Find where the given text appears and provide that cell's center as [X, Y] coordinate. 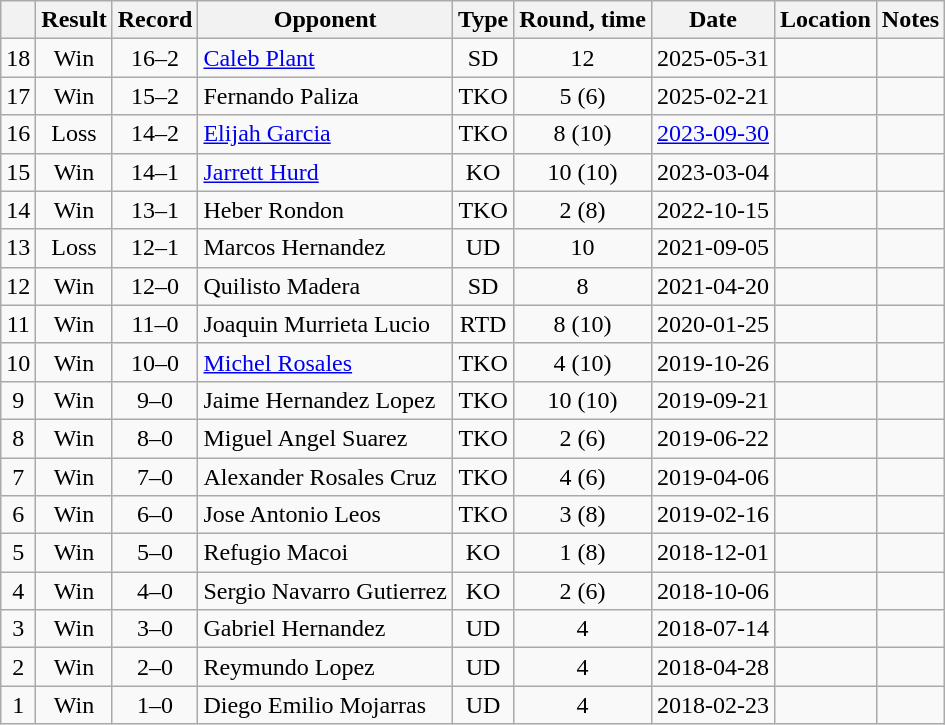
Record [155, 20]
5 [18, 553]
7 [18, 477]
2018-07-14 [712, 629]
2025-02-21 [712, 96]
4–0 [155, 591]
6 [18, 515]
3 (8) [583, 515]
6–0 [155, 515]
2 (8) [583, 210]
Alexander Rosales Cruz [326, 477]
2–0 [155, 667]
1 (8) [583, 553]
Jose Antonio Leos [326, 515]
2020-01-25 [712, 324]
Type [482, 20]
2018-10-06 [712, 591]
1–0 [155, 705]
Elijah Garcia [326, 134]
5–0 [155, 553]
2019-09-21 [712, 400]
5 (6) [583, 96]
15–2 [155, 96]
2022-10-15 [712, 210]
Result [74, 20]
15 [18, 172]
Round, time [583, 20]
9 [18, 400]
Michel Rosales [326, 362]
14–2 [155, 134]
2019-06-22 [712, 438]
Refugio Macoi [326, 553]
Location [826, 20]
2023-03-04 [712, 172]
12–1 [155, 248]
Notes [910, 20]
7–0 [155, 477]
Sergio Navarro Gutierrez [326, 591]
Caleb Plant [326, 58]
17 [18, 96]
18 [18, 58]
8–0 [155, 438]
16–2 [155, 58]
Quilisto Madera [326, 286]
11–0 [155, 324]
Fernando Paliza [326, 96]
3–0 [155, 629]
2019-10-26 [712, 362]
9–0 [155, 400]
3 [18, 629]
1 [18, 705]
2019-04-06 [712, 477]
2018-04-28 [712, 667]
13 [18, 248]
16 [18, 134]
Miguel Angel Suarez [326, 438]
Heber Rondon [326, 210]
2021-09-05 [712, 248]
11 [18, 324]
14 [18, 210]
2018-02-23 [712, 705]
Joaquin Murrieta Lucio [326, 324]
Jaime Hernandez Lopez [326, 400]
Diego Emilio Mojarras [326, 705]
14–1 [155, 172]
RTD [482, 324]
Reymundo Lopez [326, 667]
13–1 [155, 210]
Gabriel Hernandez [326, 629]
2019-02-16 [712, 515]
Date [712, 20]
12–0 [155, 286]
10–0 [155, 362]
2021-04-20 [712, 286]
2025-05-31 [712, 58]
2018-12-01 [712, 553]
2 [18, 667]
4 (10) [583, 362]
Jarrett Hurd [326, 172]
Opponent [326, 20]
Marcos Hernandez [326, 248]
4 (6) [583, 477]
2023-09-30 [712, 134]
